Search for the cell housing the specified text and yield its [x, y] center coordinate. 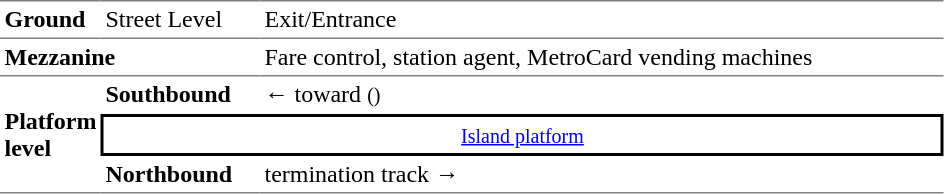
Street Level [180, 20]
Platform level [50, 134]
Ground [50, 20]
Mezzanine [130, 58]
Fare control, station agent, MetroCard vending machines [602, 58]
termination track → [602, 175]
← toward () [602, 95]
Island platform [522, 135]
Exit/Entrance [602, 20]
Southbound [180, 95]
Northbound [180, 175]
